Output the [x, y] coordinate of the center of the cell containing the given text.  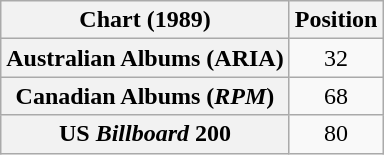
Australian Albums (ARIA) [145, 58]
80 [336, 134]
Chart (1989) [145, 20]
Canadian Albums (RPM) [145, 96]
Position [336, 20]
US Billboard 200 [145, 134]
68 [336, 96]
32 [336, 58]
